For the text-containing cell, return its midpoint in (x, y) coordinate format. 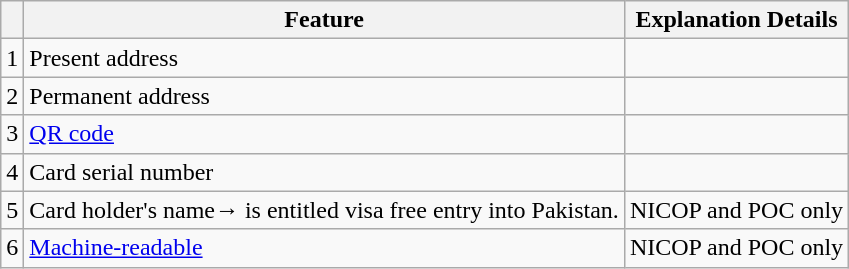
3 (12, 134)
6 (12, 248)
2 (12, 96)
Card holder's name→ is entitled visa free entry into Pakistan. (324, 210)
1 (12, 58)
QR code (324, 134)
Machine-readable (324, 248)
4 (12, 172)
Card serial number (324, 172)
Feature (324, 20)
Explanation Details (736, 20)
Permanent address (324, 96)
Present address (324, 58)
5 (12, 210)
